Return the [X, Y] coordinate for the center point of the cell that contains the specified text.  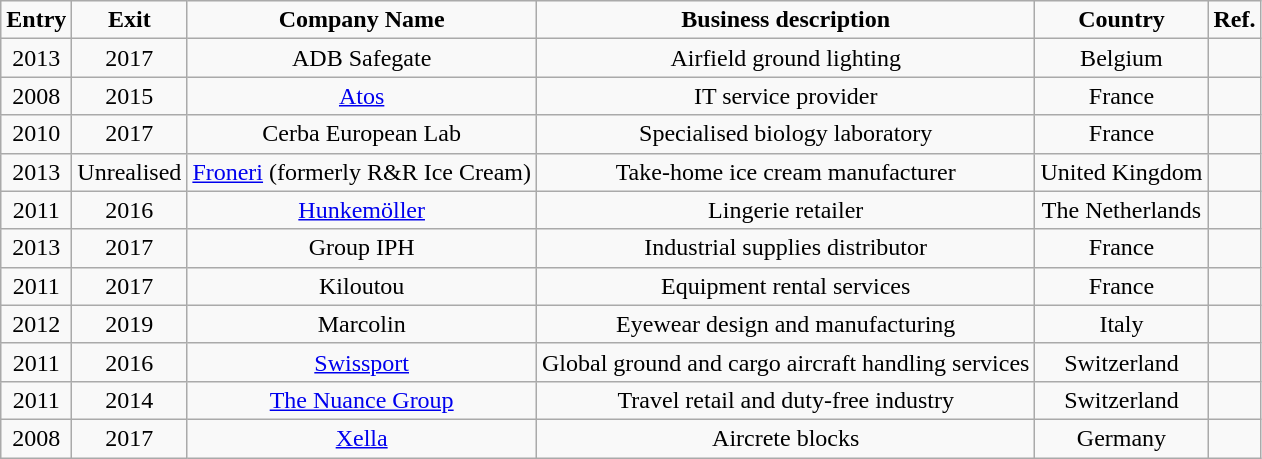
Swissport [362, 362]
Cerba European Lab [362, 134]
Exit [130, 20]
Country [1122, 20]
2019 [130, 324]
Aircrete blocks [785, 438]
Kiloutou [362, 286]
Global ground and cargo aircraft handling services [785, 362]
IT service provider [785, 96]
Travel retail and duty-free industry [785, 400]
Eyewear design and manufacturing [785, 324]
Equipment rental services [785, 286]
United Kingdom [1122, 172]
Entry [36, 20]
Take-home ice cream manufacturer [785, 172]
ADB Safegate [362, 58]
Froneri (formerly R&R Ice Cream) [362, 172]
Business description [785, 20]
Unrealised [130, 172]
Xella [362, 438]
Belgium [1122, 58]
Atos [362, 96]
Group IPH [362, 248]
Marcolin [362, 324]
Company Name [362, 20]
Airfield ground lighting [785, 58]
Italy [1122, 324]
Ref. [1234, 20]
2014 [130, 400]
Industrial supplies distributor [785, 248]
2012 [36, 324]
Hunkemöller [362, 210]
Specialised biology laboratory [785, 134]
Lingerie retailer [785, 210]
The Nuance Group [362, 400]
The Netherlands [1122, 210]
2015 [130, 96]
Germany [1122, 438]
2010 [36, 134]
